Scan for the cell matching the given text and deliver its [x, y] coordinate at center. 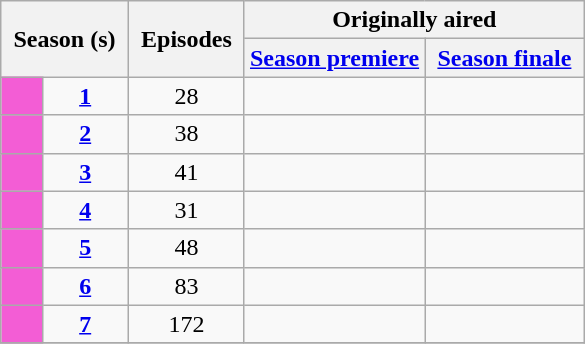
4 [85, 210]
172 [186, 324]
31 [186, 210]
2 [85, 134]
Season premiere [334, 58]
Season finale [505, 58]
48 [186, 248]
83 [186, 286]
7 [85, 324]
5 [85, 248]
38 [186, 134]
41 [186, 172]
Season (s) [65, 39]
6 [85, 286]
28 [186, 96]
1 [85, 96]
3 [85, 172]
Episodes [186, 39]
Originally aired [414, 20]
